Detect which cell encompasses the target text, then output its (X, Y) center coordinate. 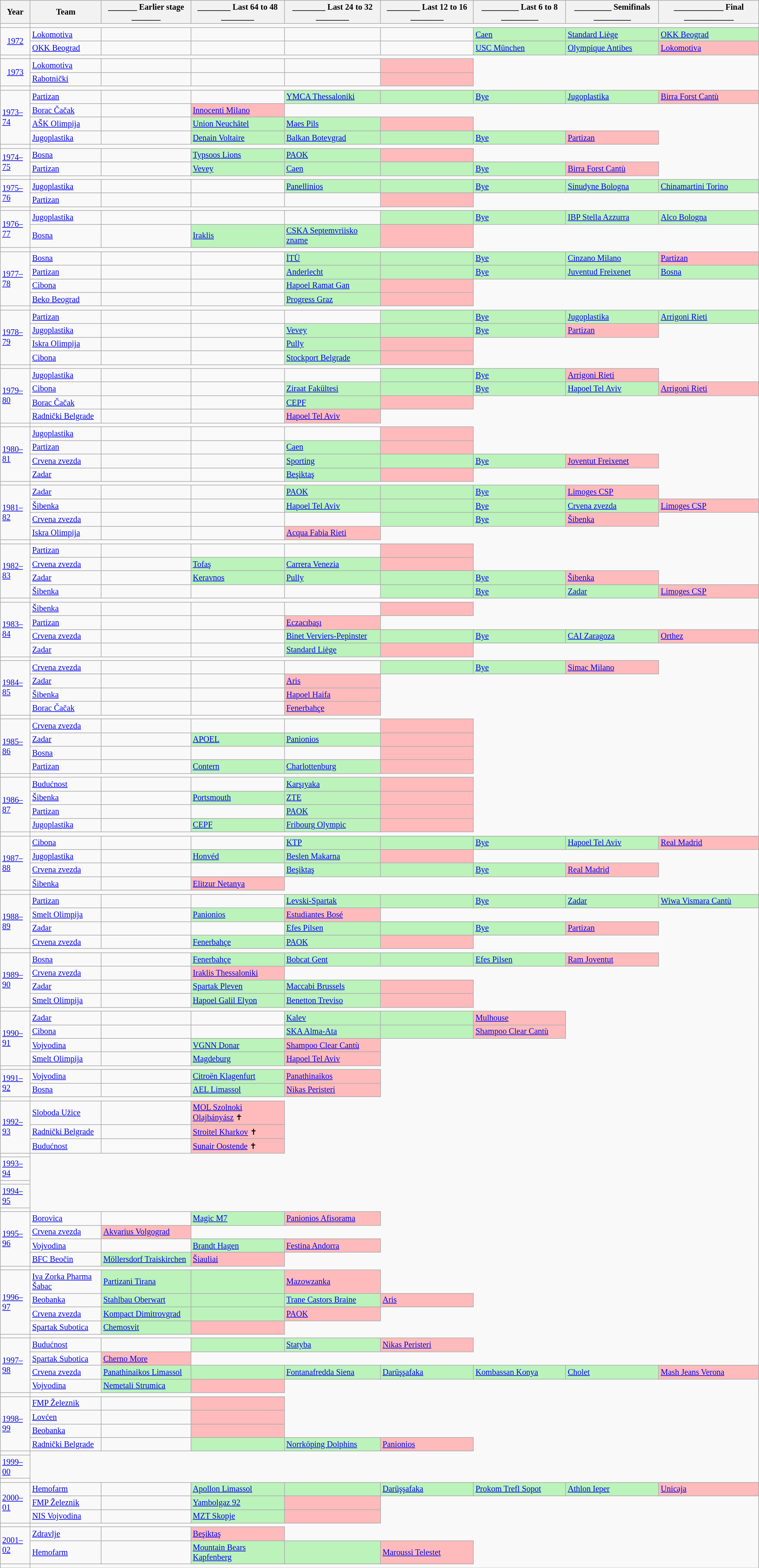
Šiauliai (237, 1259)
Trane Castors Braine (332, 1300)
Binet Verviers-Pepinster (332, 636)
Innocenti Milano (237, 110)
Orthez (708, 636)
MZT Skopje (237, 1516)
1993–94 (15, 1169)
MOL Szolnoki Olajbányász ✝ (237, 1113)
1980–81 (15, 454)
Iraklis Thessaloniki (237, 973)
Cherno More (146, 1359)
1975–76 (15, 193)
Sinudyne Bologna (612, 186)
Mash Jeans Verona (708, 1372)
1987–88 (15, 863)
Spartak Pleven (237, 986)
Keravnos (237, 578)
Nemetali Strumica (146, 1386)
Maccabi Brussels (332, 986)
1995–96 (15, 1238)
1985–86 (15, 746)
Zdravlje (66, 1534)
SKA Alma-Ata (332, 1031)
1978–79 (15, 337)
Tofaş (237, 564)
1973–74 (15, 117)
Iva Zorka Pharma Šabac (66, 1282)
________ Last 24 to 32 ________ (332, 12)
Kombassan Konya (520, 1372)
Team (66, 12)
BFC Beočin (66, 1259)
Levski-Spartak (332, 901)
Charlottenburg (332, 767)
1983–84 (15, 629)
Hapoel Ramat Gan (332, 285)
Möllersdorf Traiskirchen (146, 1259)
1998–99 (15, 1424)
Chemosvit (146, 1327)
İTÜ (332, 258)
Estudiantes Bosé (332, 915)
USC München (520, 48)
1984–85 (15, 688)
Simac Milano (612, 667)
Panathinaikos Limassol (146, 1372)
AEL Limassol (237, 1090)
1999–00 (15, 1467)
Athlon Ieper (612, 1489)
Norrköping Dolphins (332, 1444)
Partizani Tirana (146, 1282)
________ Last 12 to 16 ________ (427, 12)
Honvéd (237, 856)
CAI Zaragoza (612, 636)
Cholet (612, 1372)
Typsoos Lions (237, 155)
1989–90 (15, 980)
Anderlecht (332, 272)
VGNN Donar (237, 1045)
Stroitel Kharkov ✝ (237, 1131)
Akvarius Volgograd (146, 1232)
Eczacıbaşı (332, 622)
Sporting (332, 461)
YMCA Thessaloniki (332, 97)
Acqua Fabia Rieti (332, 533)
Fontanafredda Siena (332, 1372)
1982–83 (15, 571)
Statyba (332, 1345)
Borovica (66, 1218)
KTP (332, 843)
Panellinios (332, 186)
1992–93 (15, 1127)
_________ Last 6 to 8 _________ (520, 12)
AŠK Olimpija (66, 124)
NIS Vojvodina (66, 1516)
Juventud Freixenet (612, 272)
Stahlbau Oberwart (146, 1300)
1977–78 (15, 279)
2000–01 (15, 1502)
Panathinaikos (332, 1076)
Ziraat Fakültesi (332, 389)
Beslen Makarna (332, 856)
2001–02 (15, 1545)
Hapoel Haifa (332, 695)
ZTE (332, 798)
Contern (237, 767)
Festina Andorra (332, 1246)
_______ Earlier stage _______ (146, 12)
Stockport Belgrade (332, 358)
Sloboda Užice (66, 1113)
Lovćen (66, 1417)
Wiwa Vismara Cantù (708, 901)
Kalev (332, 1018)
Beko Beograd (66, 299)
1974–75 (15, 162)
1976–77 (15, 229)
Union Neuchâtel (237, 124)
Year (15, 12)
Alco Bologna (708, 217)
Citroën Klagenfurt (237, 1076)
____________ Final ____________ (708, 12)
Balkan Botevgrad (332, 138)
Magic M7 (237, 1218)
Yambolgaz 92 (237, 1503)
1972 (15, 41)
Hapoel Galil Elyon (237, 1000)
Sunair Oostende ✝ (237, 1146)
Mulhouse (520, 1018)
1997–98 (15, 1366)
1994–95 (15, 1196)
Mazowzanka (332, 1282)
Olympique Antibes (612, 48)
Karşıyaka (332, 784)
________ Last 64 to 48 ________ (237, 12)
Carrera Venezia (332, 564)
Denain Voltaire (237, 138)
Fribourg Olympic (332, 825)
_________ Semifinals _________ (612, 12)
Maroussi Telestet (427, 1552)
Elitzur Netanya (237, 884)
Magdeburg (237, 1059)
1986–87 (15, 804)
Progress Graz (332, 299)
1979–80 (15, 395)
1981–82 (15, 513)
Bobcat Gent (332, 959)
1990–91 (15, 1038)
1988–89 (15, 922)
Maes Pils (332, 124)
Mountain Bears Kapfenberg (237, 1552)
Benetton Treviso (332, 1000)
IBP Stella Azzurra (612, 217)
Portsmouth (237, 798)
1973 (15, 72)
Ram Joventut (612, 959)
Panionios Afisorama (332, 1218)
Apollon Limassol (237, 1489)
Brandt Hagen (237, 1246)
Prokom Trefl Sopot (520, 1489)
APOEL (237, 739)
Iraklis (237, 236)
Kompact Dimitrovgrad (146, 1314)
Unicaja (708, 1489)
CSKA Septemvriisko zname (332, 236)
Joventut Freixenet (612, 461)
1996–97 (15, 1302)
Cinzano Milano (612, 258)
Chinamartini Torino (708, 186)
Rabotnički (66, 79)
1991–92 (15, 1083)
